Find where the given text appears and provide that cell's center as (X, Y) coordinate. 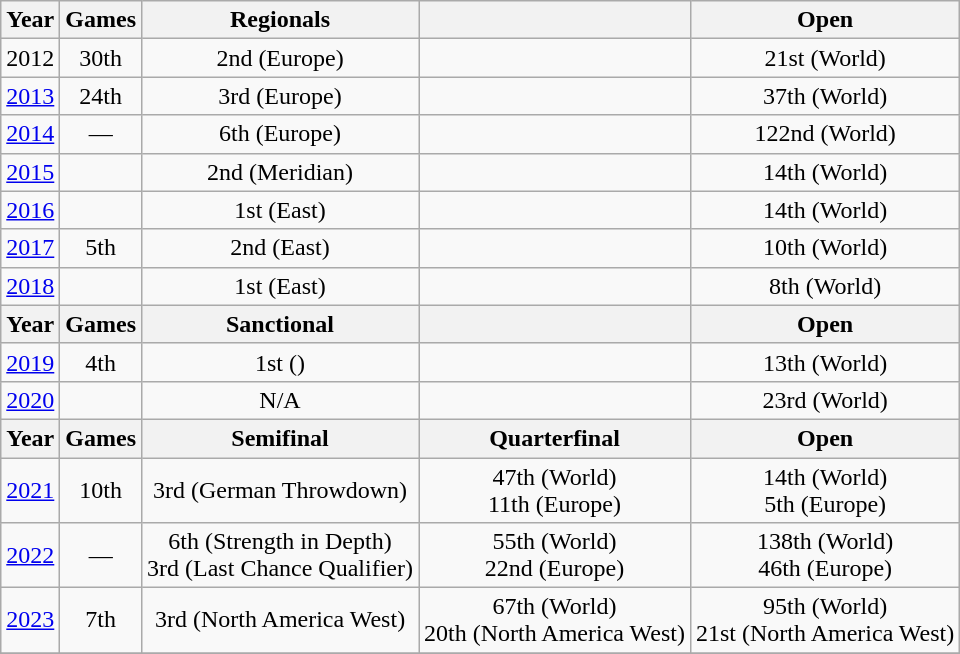
47th (World) 11th (Europe) (554, 490)
3rd (Europe) (280, 96)
Regionals (280, 20)
23rd (World) (824, 400)
Quarterfinal (554, 438)
95th (World)21st (North America West) (824, 620)
55th (World)22nd (Europe) (554, 556)
6th (Strength in Depth)3rd (Last Chance Qualifier) (280, 556)
5th (101, 248)
2nd (Europe) (280, 58)
2017 (30, 248)
8th (World) (824, 286)
7th (101, 620)
3rd (German Throwdown) (280, 490)
21st (World) (824, 58)
4th (101, 362)
10th (101, 490)
Sanctional (280, 324)
138th (World)46th (Europe) (824, 556)
2020 (30, 400)
2012 (30, 58)
2019 (30, 362)
2nd (Meridian) (280, 172)
13th (World) (824, 362)
2023 (30, 620)
24th (101, 96)
30th (101, 58)
1st () (280, 362)
37th (World) (824, 96)
2018 (30, 286)
2022 (30, 556)
Semifinal (280, 438)
2021 (30, 490)
2016 (30, 210)
2014 (30, 134)
67th (World)20th (North America West) (554, 620)
122nd (World) (824, 134)
2nd (East) (280, 248)
N/A (280, 400)
2013 (30, 96)
2015 (30, 172)
14th (World) 5th (Europe) (824, 490)
10th (World) (824, 248)
6th (Europe) (280, 134)
3rd (North America West) (280, 620)
